Identify which cell holds the provided text, then report its (x, y) central coordinate. 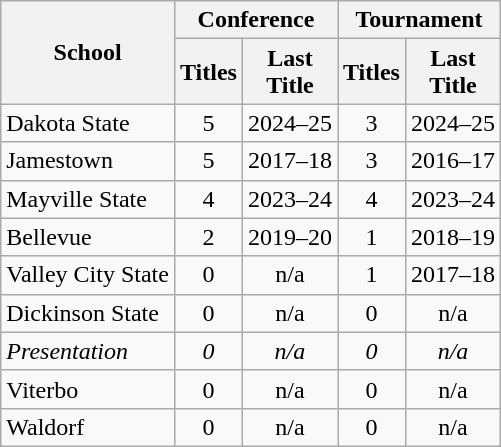
2018–19 (452, 237)
Jamestown (88, 161)
2016–17 (452, 161)
School (88, 52)
Mayville State (88, 199)
Bellevue (88, 237)
2019–20 (290, 237)
Dakota State (88, 123)
Tournament (420, 20)
Dickinson State (88, 313)
Valley City State (88, 275)
Waldorf (88, 427)
Presentation (88, 351)
Viterbo (88, 389)
Conference (256, 20)
2 (208, 237)
